Output the (X, Y) coordinate of the center of the cell containing the given text.  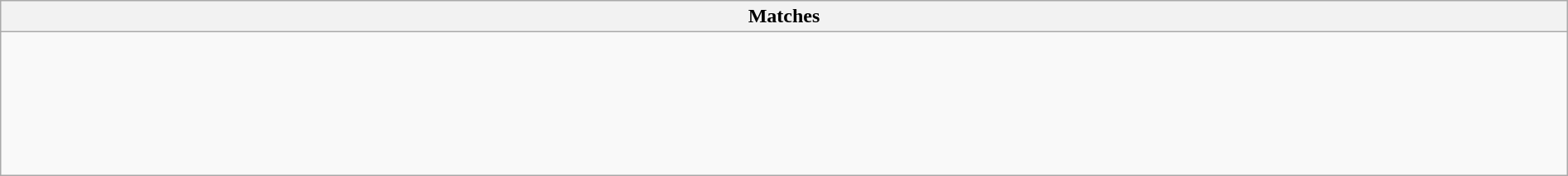
Matches (784, 17)
